Scan for the cell matching the given text and deliver its (x, y) coordinate at center. 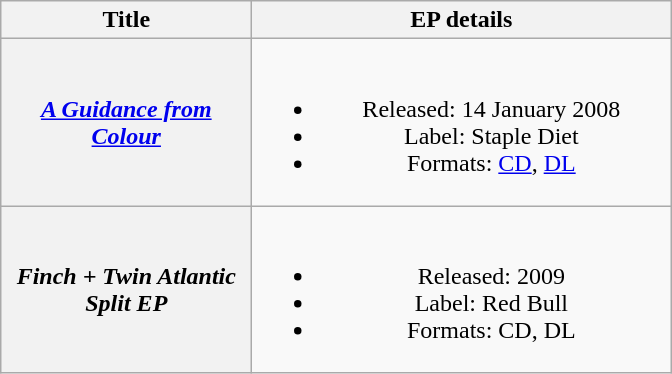
Title (126, 20)
Released: 2009Label: Red BullFormats: CD, DL (462, 290)
EP details (462, 20)
Finch + Twin Atlantic Split EP (126, 290)
A Guidance from Colour (126, 122)
Released: 14 January 2008Label: Staple DietFormats: CD, DL (462, 122)
